Locate the cell with the specified text and output its [x, y] center coordinate. 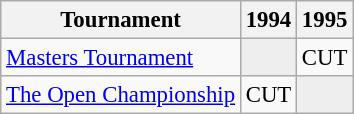
Masters Tournament [121, 58]
The Open Championship [121, 95]
1995 [325, 20]
1994 [268, 20]
Tournament [121, 20]
